Find where the given text appears and provide that cell's center as [x, y] coordinate. 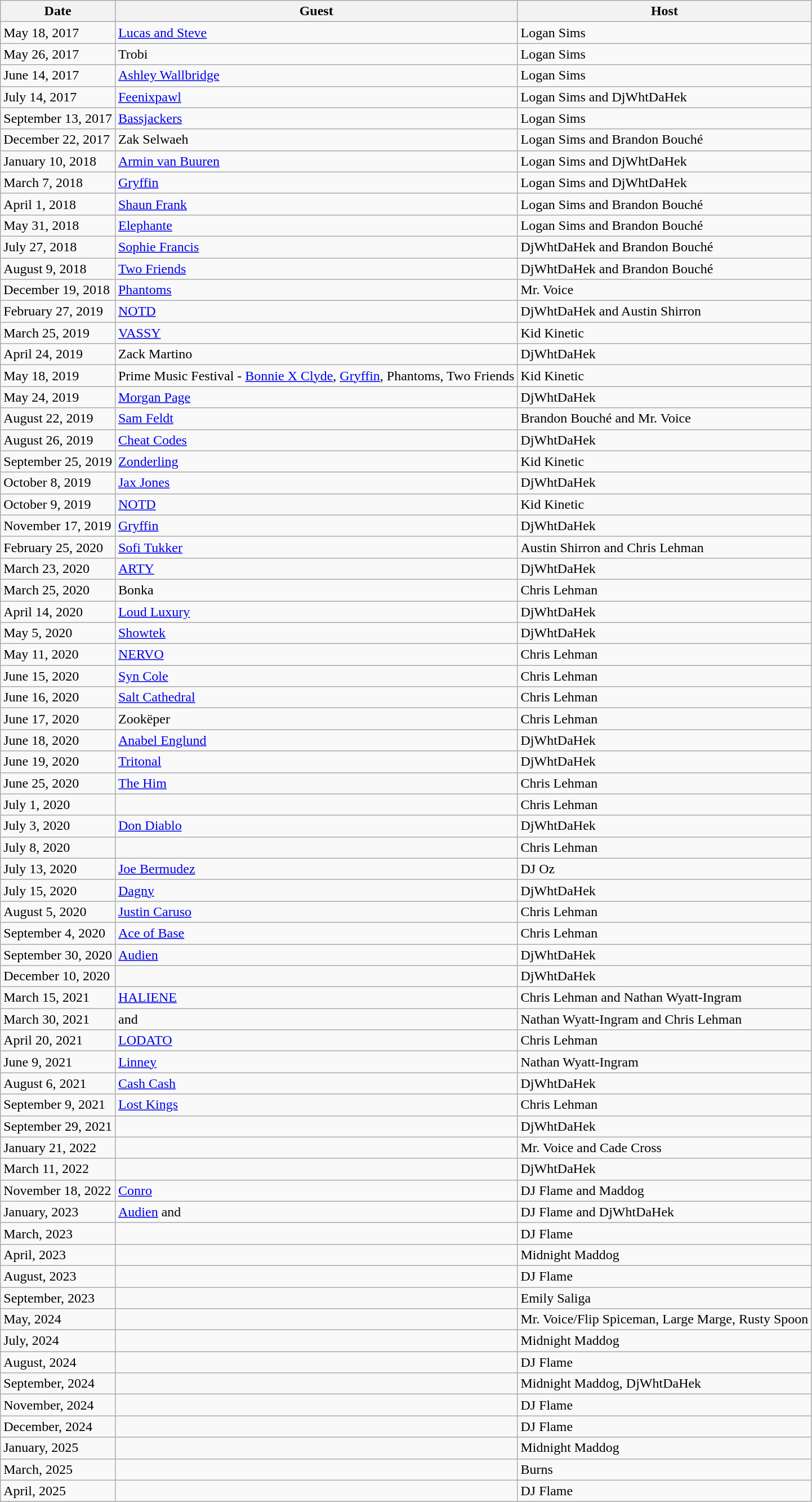
January 10, 2018 [58, 161]
Brandon Bouché and Mr. Voice [664, 419]
Lost Kings [316, 1105]
April 1, 2018 [58, 204]
Zack Martino [316, 354]
Showtek [316, 633]
May 26, 2017 [58, 54]
September 4, 2020 [58, 933]
Audien and [316, 1212]
Burns [664, 1469]
July 14, 2017 [58, 97]
Ace of Base [316, 933]
December 19, 2018 [58, 290]
April, 2025 [58, 1491]
March, 2025 [58, 1469]
Ashley Wallbridge [316, 75]
January, 2023 [58, 1212]
Morgan Page [316, 397]
April 14, 2020 [58, 611]
HALIENE [316, 998]
Date [58, 11]
May 5, 2020 [58, 633]
DJ Flame and Maddog [664, 1190]
Armin van Buuren [316, 161]
September 29, 2021 [58, 1126]
Host [664, 11]
September 30, 2020 [58, 955]
Dagny [316, 890]
Justin Caruso [316, 912]
December 22, 2017 [58, 140]
June 19, 2020 [58, 762]
Linney [316, 1062]
June 25, 2020 [58, 783]
Anabel Englund [316, 740]
September 25, 2019 [58, 461]
November 17, 2019 [58, 526]
March 23, 2020 [58, 568]
Jax Jones [316, 483]
Prime Music Festival - Bonnie X Clyde, Gryffin, Phantoms, Two Friends [316, 376]
February 27, 2019 [58, 312]
and [316, 1019]
September 9, 2021 [58, 1105]
June 18, 2020 [58, 740]
May 11, 2020 [58, 655]
DjWhtDaHek and Austin Shirron [664, 312]
Two Friends [316, 269]
July 27, 2018 [58, 247]
June 14, 2017 [58, 75]
VASSY [316, 333]
Chris Lehman and Nathan Wyatt-Ingram [664, 998]
Feenixpawl [316, 97]
June 9, 2021 [58, 1062]
Conro [316, 1190]
September 13, 2017 [58, 118]
Guest [316, 11]
July, 2024 [58, 1341]
April 20, 2021 [58, 1041]
August 6, 2021 [58, 1083]
Zonderling [316, 461]
February 25, 2020 [58, 547]
Zak Selwaeh [316, 140]
Audien [316, 955]
March 11, 2022 [58, 1169]
July 8, 2020 [58, 847]
NERVO [316, 655]
Salt Cathedral [316, 697]
Mr. Voice/Flip Spiceman, Large Marge, Rusty Spoon [664, 1319]
November 18, 2022 [58, 1190]
June 15, 2020 [58, 676]
Don Diablo [316, 826]
Cheat Codes [316, 440]
May 18, 2017 [58, 33]
May, 2024 [58, 1319]
Nathan Wyatt-Ingram [664, 1062]
June 17, 2020 [58, 719]
LODATO [316, 1041]
May 18, 2019 [58, 376]
Loud Luxury [316, 611]
Elephante [316, 225]
Lucas and Steve [316, 33]
Tritonal [316, 762]
August, 2023 [58, 1276]
Syn Cole [316, 676]
ARTY [316, 568]
DJ Oz [664, 869]
March, 2023 [58, 1233]
Mr. Voice [664, 290]
January 21, 2022 [58, 1148]
Austin Shirron and Chris Lehman [664, 547]
April 24, 2019 [58, 354]
July 3, 2020 [58, 826]
Mr. Voice and Cade Cross [664, 1148]
May 31, 2018 [58, 225]
Sophie Francis [316, 247]
December 10, 2020 [58, 976]
September, 2023 [58, 1297]
October 9, 2019 [58, 504]
December, 2024 [58, 1427]
DJ Flame and DjWhtDaHek [664, 1212]
August, 2024 [58, 1362]
July 1, 2020 [58, 805]
March 25, 2019 [58, 333]
August 22, 2019 [58, 419]
Phantoms [316, 290]
January, 2025 [58, 1448]
Bassjackers [316, 118]
May 24, 2019 [58, 397]
Joe Bermudez [316, 869]
Shaun Frank [316, 204]
Midnight Maddog, DjWhtDaHek [664, 1384]
Trobi [316, 54]
August 26, 2019 [58, 440]
March 25, 2020 [58, 590]
July 13, 2020 [58, 869]
Bonka [316, 590]
October 8, 2019 [58, 483]
November, 2024 [58, 1405]
July 15, 2020 [58, 890]
Sam Feldt [316, 419]
September, 2024 [58, 1384]
April, 2023 [58, 1255]
Cash Cash [316, 1083]
Nathan Wyatt-Ingram and Chris Lehman [664, 1019]
Zookëper [316, 719]
March 15, 2021 [58, 998]
March 7, 2018 [58, 183]
June 16, 2020 [58, 697]
August 5, 2020 [58, 912]
August 9, 2018 [58, 269]
The Him [316, 783]
Sofi Tukker [316, 547]
Emily Saliga [664, 1297]
March 30, 2021 [58, 1019]
